Capture the cell that displays the provided text and extract its (X, Y) central coordinate. 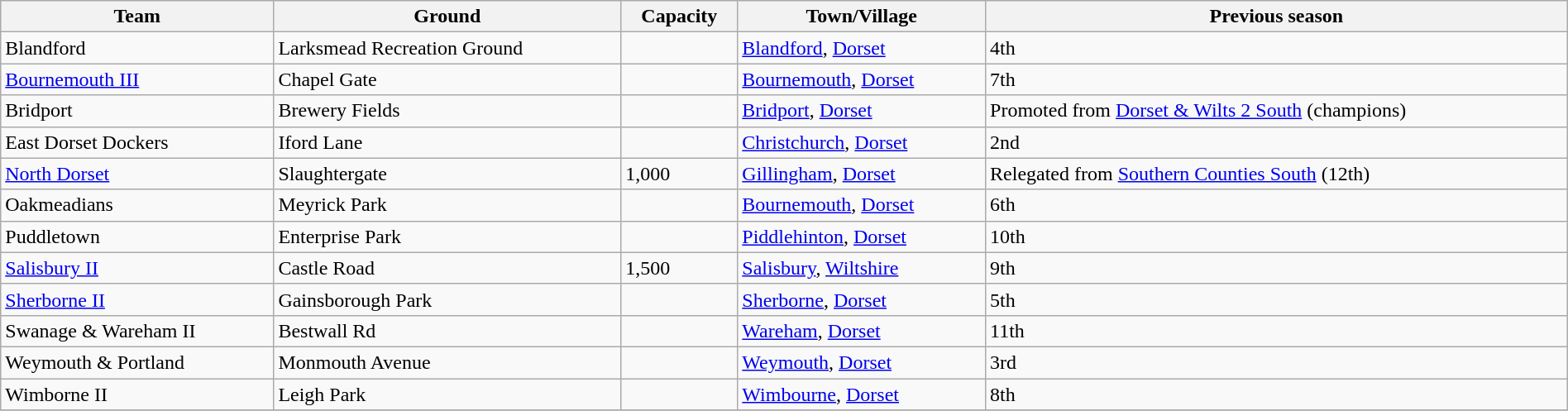
8th (1277, 394)
Promoted from Dorset & Wilts 2 South (champions) (1277, 111)
North Dorset (137, 174)
5th (1277, 299)
Bournemouth III (137, 79)
2nd (1277, 142)
Swanage & Wareham II (137, 331)
Capacity (680, 17)
Iford Lane (447, 142)
Chapel Gate (447, 79)
Oakmeadians (137, 205)
Team (137, 17)
Bridport, Dorset (862, 111)
Larksmead Recreation Ground (447, 48)
Weymouth & Portland (137, 362)
Salisbury II (137, 268)
Previous season (1277, 17)
Salisbury, Wiltshire (862, 268)
Sherborne, Dorset (862, 299)
Town/Village (862, 17)
Castle Road (447, 268)
Puddletown (137, 237)
Blandford (137, 48)
Wimbourne, Dorset (862, 394)
Christchurch, Dorset (862, 142)
Gainsborough Park (447, 299)
Enterprise Park (447, 237)
1,500 (680, 268)
Bestwall Rd (447, 331)
3rd (1277, 362)
Monmouth Avenue (447, 362)
Slaughtergate (447, 174)
Piddlehinton, Dorset (862, 237)
Blandford, Dorset (862, 48)
East Dorset Dockers (137, 142)
Wimborne II (137, 394)
Sherborne II (137, 299)
Ground (447, 17)
6th (1277, 205)
9th (1277, 268)
7th (1277, 79)
10th (1277, 237)
Relegated from Southern Counties South (12th) (1277, 174)
Brewery Fields (447, 111)
1,000 (680, 174)
Weymouth, Dorset (862, 362)
Leigh Park (447, 394)
4th (1277, 48)
Meyrick Park (447, 205)
11th (1277, 331)
Gillingham, Dorset (862, 174)
Wareham, Dorset (862, 331)
Bridport (137, 111)
